Provide the [X, Y] coordinate of the cell's center where the given text is located.  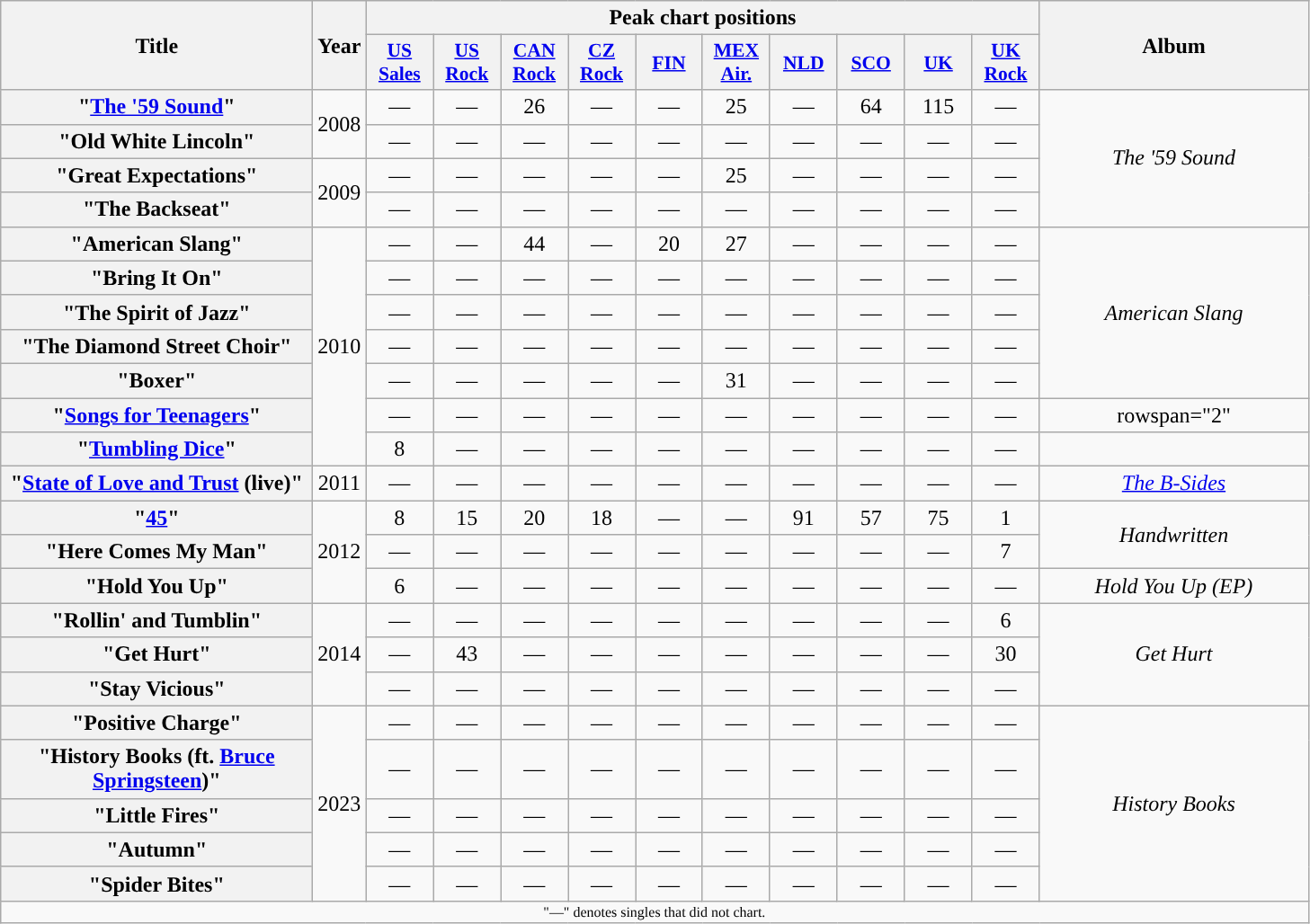
"—" denotes singles that did not chart. [655, 911]
MEX Air. [735, 63]
US Rock [468, 63]
USSales [399, 63]
"Stay Vicious" [156, 689]
15 [468, 518]
"Here Comes My Man" [156, 552]
"American Slang" [156, 244]
"The '59 Sound" [156, 107]
"The Backseat" [156, 209]
Album [1174, 45]
"Positive Charge" [156, 723]
rowspan="2" [1174, 414]
2023 [340, 804]
"Get Hurt" [156, 654]
UKRock [1005, 63]
"Songs for Teenagers" [156, 414]
"Bring It On" [156, 278]
"History Books (ft. Bruce Springsteen)" [156, 769]
"Hold You Up" [156, 586]
"45" [156, 518]
"Little Fires" [156, 815]
64 [870, 107]
UK [939, 63]
"Tumbling Dice" [156, 449]
Peak chart positions [703, 18]
"The Diamond Street Choir" [156, 346]
57 [870, 518]
91 [804, 518]
History Books [1174, 804]
44 [534, 244]
18 [602, 518]
The B-Sides [1174, 484]
Title [156, 45]
31 [735, 380]
43 [468, 654]
"The Spirit of Jazz" [156, 312]
1 [1005, 518]
CZRock [602, 63]
7 [1005, 552]
"Autumn" [156, 849]
30 [1005, 654]
27 [735, 244]
26 [534, 107]
2010 [340, 346]
2014 [340, 654]
SCO [870, 63]
2008 [340, 124]
2011 [340, 484]
CANRock [534, 63]
Hold You Up (EP) [1174, 586]
2012 [340, 552]
2009 [340, 192]
"Old White Lincoln" [156, 141]
"Spider Bites" [156, 884]
"State of Love and Trust (live)" [156, 484]
"Boxer" [156, 380]
FIN [669, 63]
75 [939, 518]
115 [939, 107]
NLD [804, 63]
The '59 Sound [1174, 158]
American Slang [1174, 312]
"Rollin' and Tumblin" [156, 620]
Handwritten [1174, 535]
Get Hurt [1174, 654]
"Great Expectations" [156, 175]
Year [340, 45]
